Scan for the cell matching the given text and deliver its [X, Y] coordinate at center. 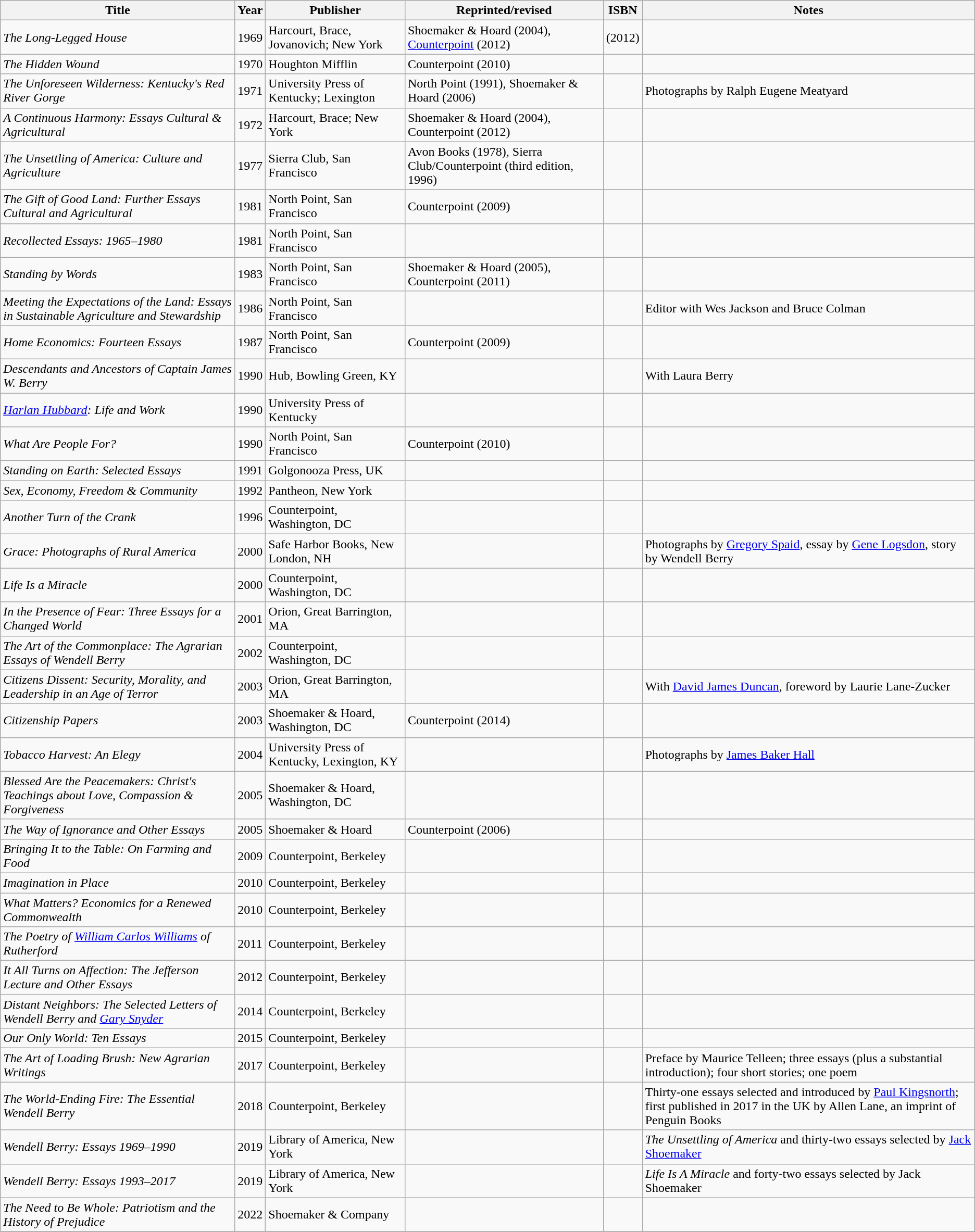
It All Turns on Affection: The Jefferson Lecture and Other Essays [118, 978]
1987 [250, 342]
Meeting the Expectations of the Land: Essays in Sustainable Agriculture and Stewardship [118, 308]
Citizenship Papers [118, 721]
Recollected Essays: 1965–1980 [118, 241]
The World-Ending Fire: The Essential Wendell Berry [118, 1106]
Counterpoint (2014) [504, 721]
(2012) [623, 37]
Distant Neighbors: The Selected Letters of Wendell Berry and Gary Snyder [118, 1011]
The Unsettling of America: Culture and Agriculture [118, 166]
Shoemaker & Hoard (2005), Counterpoint (2011) [504, 274]
Hub, Bowling Green, KY [335, 376]
1972 [250, 125]
With David James Duncan, foreword by Laurie Lane-Zucker [808, 686]
University Press of Kentucky; Lexington [335, 91]
A Continuous Harmony: Essays Cultural & Agricultural [118, 125]
The Need to Be Whole: Patriotism and the History of Prejudice [118, 1214]
Preface by Maurice Telleen; three essays (plus a substantial introduction); four short stories; one poem [808, 1065]
Avon Books (1978), Sierra Club/Counterpoint (third edition, 1996) [504, 166]
2001 [250, 619]
The Art of the Commonplace: The Agrarian Essays of Wendell Berry [118, 653]
Wendell Berry: Essays 1969–1990 [118, 1147]
Shoemaker & Hoard [335, 829]
Tobacco Harvest: An Elegy [118, 754]
University Press of Kentucky [335, 409]
Title [118, 10]
Life Is A Miracle and forty-two essays selected by Jack Shoemaker [808, 1181]
2009 [250, 856]
2012 [250, 978]
2004 [250, 754]
Life Is a Miracle [118, 585]
The Gift of Good Land: Further Essays Cultural and Agricultural [118, 206]
Sierra Club, San Francisco [335, 166]
Standing by Words [118, 274]
ISBN [623, 10]
Harcourt, Brace; New York [335, 125]
1986 [250, 308]
Another Turn of the Crank [118, 518]
Golgonooza Press, UK [335, 471]
The Poetry of William Carlos Williams of Rutherford [118, 944]
Photographs by James Baker Hall [808, 754]
Sex, Economy, Freedom & Community [118, 491]
1991 [250, 471]
1992 [250, 491]
The Unsettling of America and thirty-two essays selected by Jack Shoemaker [808, 1147]
Descendants and Ancestors of Captain James W. Berry [118, 376]
Shoemaker & Company [335, 1214]
1971 [250, 91]
Harcourt, Brace, Jovanovich; New York [335, 37]
Notes [808, 10]
2022 [250, 1214]
In the Presence of Fear: Three Essays for a Changed World [118, 619]
1977 [250, 166]
Home Economics: Fourteen Essays [118, 342]
Publisher [335, 10]
Bringing It to the Table: On Farming and Food [118, 856]
Harlan Hubbard: Life and Work [118, 409]
2015 [250, 1038]
2018 [250, 1106]
2017 [250, 1065]
Thirty-one essays selected and introduced by Paul Kingsnorth; first published in 2017 in the UK by Allen Lane, an imprint of Penguin Books [808, 1106]
What Are People For? [118, 444]
The Art of Loading Brush: New Agrarian Writings [118, 1065]
North Point (1991), Shoemaker & Hoard (2006) [504, 91]
Our Only World: Ten Essays [118, 1038]
Standing on Earth: Selected Essays [118, 471]
Reprinted/revised [504, 10]
1969 [250, 37]
The Long-Legged House [118, 37]
The Hidden Wound [118, 64]
Imagination in Place [118, 883]
What Matters? Economics for a Renewed Commonwealth [118, 909]
1970 [250, 64]
Photographs by Gregory Spaid, essay by Gene Logsdon, story by Wendell Berry [808, 551]
The Unforeseen Wilderness: Kentucky's Red River Gorge [118, 91]
University Press of Kentucky, Lexington, KY [335, 754]
Year [250, 10]
Photographs by Ralph Eugene Meatyard [808, 91]
Safe Harbor Books, New London, NH [335, 551]
2002 [250, 653]
Pantheon, New York [335, 491]
Blessed Are the Peacemakers: Christ's Teachings about Love, Compassion & Forgiveness [118, 795]
Wendell Berry: Essays 1993–2017 [118, 1181]
Editor with Wes Jackson and Bruce Colman [808, 308]
2014 [250, 1011]
The Way of Ignorance and Other Essays [118, 829]
With Laura Berry [808, 376]
1996 [250, 518]
Houghton Mifflin [335, 64]
Citizens Dissent: Security, Morality, and Leadership in an Age of Terror [118, 686]
Grace: Photographs of Rural America [118, 551]
Counterpoint (2006) [504, 829]
1983 [250, 274]
2011 [250, 944]
